From the cell containing the given text, extract its center point as [x, y] coordinate. 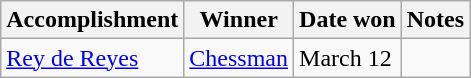
Chessman [239, 58]
Rey de Reyes [92, 58]
Accomplishment [92, 20]
March 12 [348, 58]
Date won [348, 20]
Notes [435, 20]
Winner [239, 20]
